Return the [x, y] coordinate for the center point of the cell that contains the specified text.  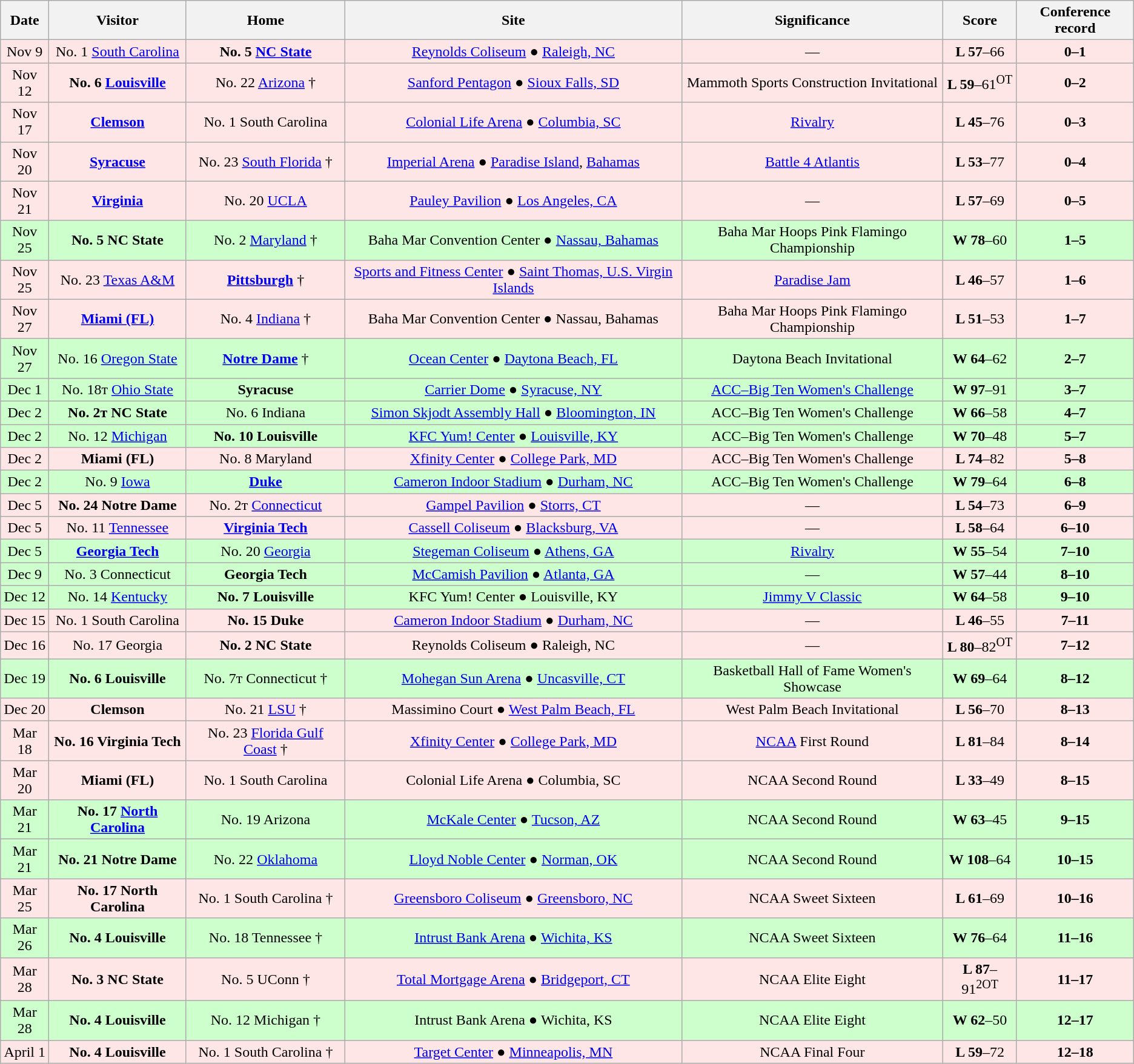
Nov 12 [25, 82]
11–17 [1075, 979]
Simon Skjodt Assembly Hall ● Bloomington, IN [514, 412]
6–8 [1075, 482]
No. 12 Michigan [118, 435]
Stegeman Coliseum ● Athens, GA [514, 551]
No. 20 Georgia [265, 551]
Greensboro Coliseum ● Greensboro, NC [514, 899]
Gampel Pavilion ● Storrs, CT [514, 505]
Virginia Tech [265, 528]
7–10 [1075, 551]
3–7 [1075, 389]
L 33–49 [980, 780]
L 57–69 [980, 201]
Dec 15 [25, 620]
Dec 12 [25, 597]
Basketball Hall of Fame Women's Showcase [812, 678]
Mohegan Sun Arena ● Uncasville, CT [514, 678]
L 46–57 [980, 280]
Paradise Jam [812, 280]
Pittsburgh † [265, 280]
No. 3 Connecticut [118, 574]
Nov 20 [25, 161]
0–1 [1075, 51]
L 59–72 [980, 1052]
No. 12 Michigan † [265, 1021]
No. 18 Tennessee † [265, 937]
10–16 [1075, 899]
Nov 21 [25, 201]
L 80–82OT [980, 646]
L 54–73 [980, 505]
Dec 19 [25, 678]
W 79–64 [980, 482]
No. 16 Virginia Tech [118, 741]
W 62–50 [980, 1021]
Score [980, 21]
L 46–55 [980, 620]
No. 2 Maryland † [265, 240]
April 1 [25, 1052]
No. 21 LSU † [265, 710]
No. 10 Louisville [265, 435]
West Palm Beach Invitational [812, 710]
No. 3 NC State [118, 979]
1–7 [1075, 319]
NCAA Final Four [812, 1052]
12–18 [1075, 1052]
Visitor [118, 21]
Date [25, 21]
Imperial Arena ● Paradise Island, Bahamas [514, 161]
Nov 17 [25, 122]
8–14 [1075, 741]
No. 21 Notre Dame [118, 859]
Home [265, 21]
Battle 4 Atlantis [812, 161]
McKale Center ● Tucson, AZ [514, 820]
L 61–69 [980, 899]
Ocean Center ● Daytona Beach, FL [514, 359]
W 108–64 [980, 859]
Cassell Coliseum ● Blacksburg, VA [514, 528]
8–15 [1075, 780]
Total Mortgage Arena ● Bridgeport, CT [514, 979]
L 74–82 [980, 459]
7–12 [1075, 646]
Mar 20 [25, 780]
W 76–64 [980, 937]
No. 2т Connecticut [265, 505]
Sanford Pentagon ● Sioux Falls, SD [514, 82]
W 70–48 [980, 435]
9–15 [1075, 820]
W 97–91 [980, 389]
McCamish Pavilion ● Atlanta, GA [514, 574]
1–5 [1075, 240]
Pauley Pavilion ● Los Angeles, CA [514, 201]
W 78–60 [980, 240]
W 69–64 [980, 678]
W 57–44 [980, 574]
L 45–76 [980, 122]
L 58–64 [980, 528]
8–13 [1075, 710]
L 51–53 [980, 319]
W 55–54 [980, 551]
No. 2т NC State [118, 412]
5–7 [1075, 435]
No. 18т Ohio State [118, 389]
L 56–70 [980, 710]
8–10 [1075, 574]
No. 16 Oregon State [118, 359]
Jimmy V Classic [812, 597]
Sports and Fitness Center ● Saint Thomas, U.S. Virgin Islands [514, 280]
Conference record [1075, 21]
No. 15 Duke [265, 620]
7–11 [1075, 620]
Notre Dame † [265, 359]
6–9 [1075, 505]
Nov 9 [25, 51]
Dec 9 [25, 574]
No. 6 Indiana [265, 412]
L 87–912OT [980, 979]
No. 9 Iowa [118, 482]
L 81–84 [980, 741]
Target Center ● Minneapolis, MN [514, 1052]
No. 23 Florida Gulf Coast † [265, 741]
No. 4 Indiana † [265, 319]
12–17 [1075, 1021]
W 66–58 [980, 412]
Mar 26 [25, 937]
No. 22 Oklahoma [265, 859]
L 59–61OT [980, 82]
L 53–77 [980, 161]
No. 24 Notre Dame [118, 505]
8–12 [1075, 678]
0–3 [1075, 122]
Dec 16 [25, 646]
4–7 [1075, 412]
— [812, 51]
0–5 [1075, 201]
No. 22 Arizona † [265, 82]
No. 2 NC State [265, 646]
Mammoth Sports Construction Invitational [812, 82]
No. 23 Texas A&M [118, 280]
5–8 [1075, 459]
No. 11 Tennessee [118, 528]
Mar 25 [25, 899]
No. 7т Connecticut † [265, 678]
Virginia [118, 201]
No. 7 Louisville [265, 597]
1–6 [1075, 280]
NCAA First Round [812, 741]
No. 14 Kentucky [118, 597]
11–16 [1075, 937]
W 64–58 [980, 597]
10–15 [1075, 859]
No. 5 UConn † [265, 979]
Lloyd Noble Center ● Norman, OK [514, 859]
No. 20 UCLA [265, 201]
No. 19 Arizona [265, 820]
Daytona Beach Invitational [812, 359]
Duke [265, 482]
2–7 [1075, 359]
0–2 [1075, 82]
Mar 18 [25, 741]
Dec 20 [25, 710]
No. 17 Georgia [118, 646]
Massimino Court ● West Palm Beach, FL [514, 710]
Site [514, 21]
No. 8 Maryland [265, 459]
L 57–66 [980, 51]
9–10 [1075, 597]
W 64–62 [980, 359]
Carrier Dome ● Syracuse, NY [514, 389]
Significance [812, 21]
6–10 [1075, 528]
No. 23 South Florida † [265, 161]
W 63–45 [980, 820]
0–4 [1075, 161]
Dec 1 [25, 389]
